Find where the given text appears and provide that cell's center as (x, y) coordinate. 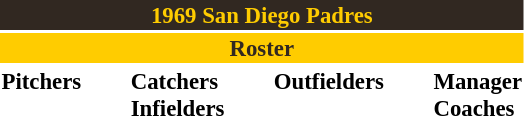
1969 San Diego Padres (262, 15)
Roster (262, 48)
